From the cell containing the given text, extract its center point as [X, Y] coordinate. 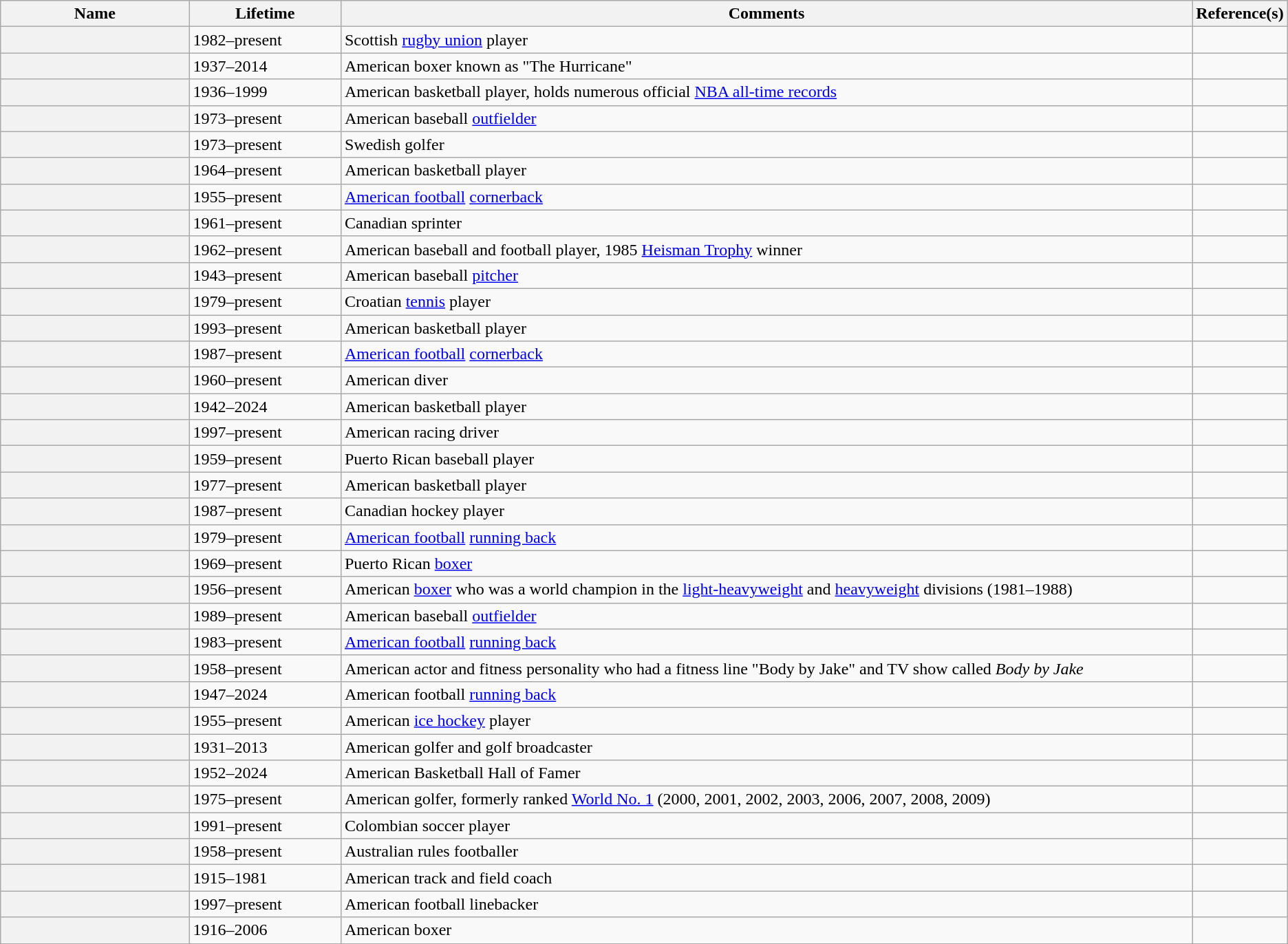
1942–2024 [266, 407]
1960–present [266, 380]
1947–2024 [266, 694]
Scottish rugby union player [766, 40]
1956–present [266, 590]
American football linebacker [766, 904]
1931–2013 [266, 747]
1993–present [266, 328]
1977–present [266, 485]
American basketball player, holds numerous official NBA all-time records [766, 92]
1916–2006 [266, 930]
1983–present [266, 642]
Puerto Rican baseball player [766, 459]
Lifetime [266, 14]
American racing driver [766, 433]
Colombian soccer player [766, 826]
American baseball and football player, 1985 Heisman Trophy winner [766, 249]
1982–present [266, 40]
1975–present [266, 800]
American diver [766, 380]
1959–present [266, 459]
American ice hockey player [766, 720]
1969–present [266, 564]
1961–present [266, 223]
American Basketball Hall of Famer [766, 773]
1964–present [266, 171]
Swedish golfer [766, 144]
1937–2014 [266, 66]
American boxer [766, 930]
American actor and fitness personality who had a fitness line "Body by Jake" and TV show called Body by Jake [766, 668]
Puerto Rican boxer [766, 564]
Name [95, 14]
American boxer who was a world champion in the light-heavyweight and heavyweight divisions (1981–1988) [766, 590]
1962–present [266, 249]
American golfer and golf broadcaster [766, 747]
1915–1981 [266, 878]
1952–2024 [266, 773]
1991–present [266, 826]
American baseball pitcher [766, 275]
Australian rules footballer [766, 852]
1936–1999 [266, 92]
Comments [766, 14]
American boxer known as "The Hurricane" [766, 66]
1989–present [266, 616]
Canadian sprinter [766, 223]
American golfer, formerly ranked World No. 1 (2000, 2001, 2002, 2003, 2006, 2007, 2008, 2009) [766, 800]
1943–present [266, 275]
Croatian tennis player [766, 301]
American track and field coach [766, 878]
Canadian hockey player [766, 511]
Reference(s) [1240, 14]
